Return (x, y) of the center of cell containing provided text 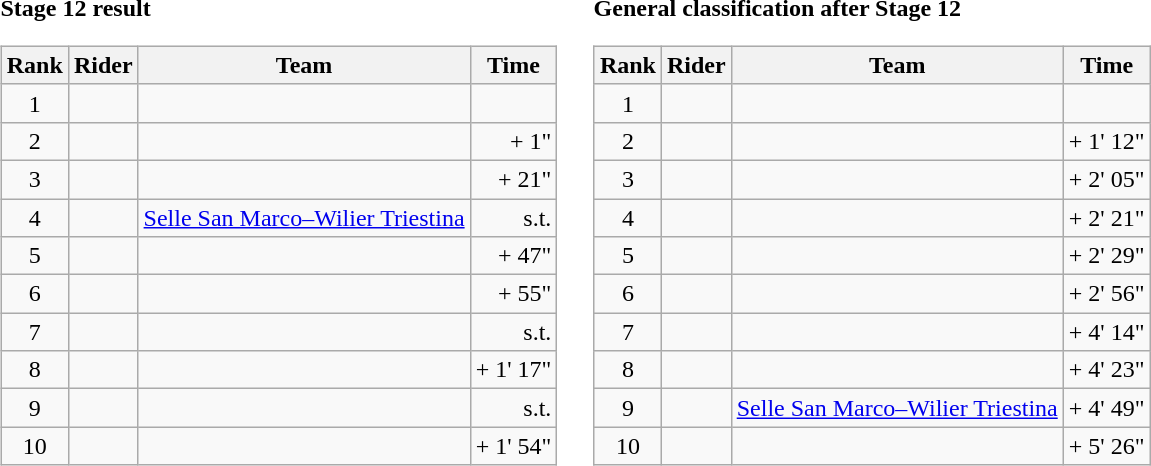
+ 21" (514, 179)
+ 47" (514, 256)
+ 2' 29" (1106, 256)
+ 4' 14" (1106, 332)
+ 4' 23" (1106, 370)
+ 1" (514, 141)
+ 2' 56" (1106, 294)
+ 2' 05" (1106, 179)
+ 5' 26" (1106, 446)
+ 55" (514, 294)
+ 1' 12" (1106, 141)
+ 1' 54" (514, 446)
+ 1' 17" (514, 370)
+ 4' 49" (1106, 408)
+ 2' 21" (1106, 217)
